Find where the given text appears and provide that cell's center as (x, y) coordinate. 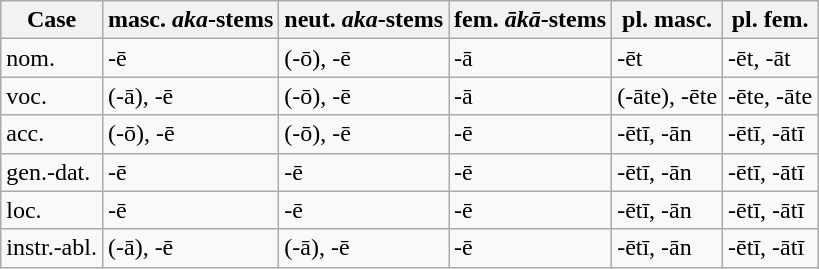
loc. (52, 210)
nom. (52, 58)
-ēt, -āt (770, 58)
gen.-dat. (52, 172)
acc. (52, 134)
pl. masc. (668, 20)
-ēte, -āte (770, 96)
fem. ākā-stems (530, 20)
neut. aka-stems (364, 20)
masc. aka-stems (190, 20)
Case (52, 20)
voc. (52, 96)
(-āte), -ēte (668, 96)
pl. fem. (770, 20)
instr.-abl. (52, 248)
-ēt (668, 58)
